Identify which cell holds the provided text, then report its [x, y] central coordinate. 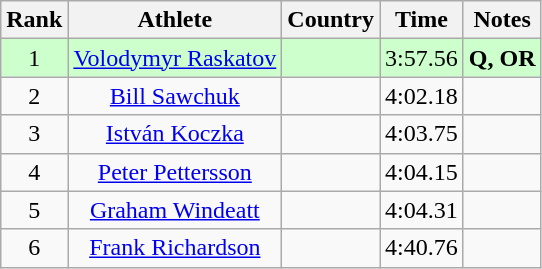
1 [34, 58]
4:03.75 [422, 134]
Graham Windeatt [175, 210]
István Koczka [175, 134]
4:04.31 [422, 210]
3 [34, 134]
6 [34, 248]
4:02.18 [422, 96]
Q, OR [502, 58]
Rank [34, 20]
Country [331, 20]
3:57.56 [422, 58]
4:04.15 [422, 172]
4 [34, 172]
Athlete [175, 20]
Bill Sawchuk [175, 96]
5 [34, 210]
Volodymyr Raskatov [175, 58]
Notes [502, 20]
2 [34, 96]
Peter Pettersson [175, 172]
Time [422, 20]
4:40.76 [422, 248]
Frank Richardson [175, 248]
